Find where the given text appears and provide that cell's center as [x, y] coordinate. 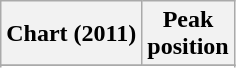
Chart (2011) [72, 34]
Peakposition [188, 34]
